Determine the (X, Y) coordinate at the center of the cell enclosing the given text.  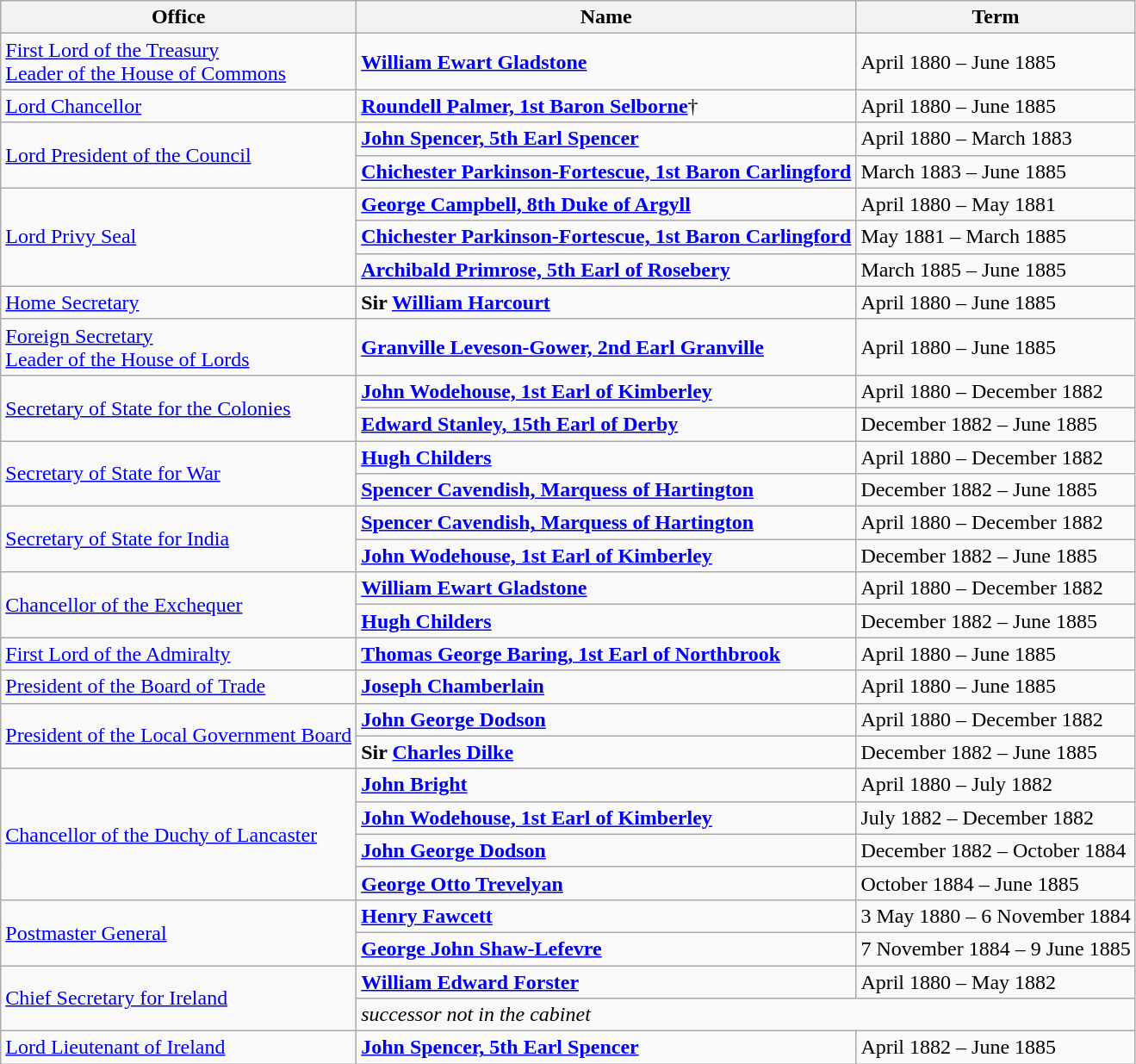
March 1885 – June 1885 (996, 270)
First Lord of the TreasuryLeader of the House of Commons (179, 62)
Joseph Chamberlain (606, 687)
Postmaster General (179, 932)
George Campbell, 8th Duke of Argyll (606, 204)
Chancellor of the Exchequer (179, 605)
April 1880 – July 1882 (996, 785)
William Edward Forster (606, 981)
Secretary of State for India (179, 539)
Lord Chancellor (179, 106)
Archibald Primrose, 5th Earl of Rosebery (606, 270)
May 1881 – March 1885 (996, 237)
Lord Lieutenant of Ireland (179, 1048)
Lord President of the Council (179, 155)
December 1882 – October 1884 (996, 850)
Edward Stanley, 15th Earl of Derby (606, 424)
3 May 1880 – 6 November 1884 (996, 916)
April 1880 – May 1882 (996, 981)
Home Secretary (179, 302)
Name (606, 17)
July 1882 – December 1882 (996, 818)
7 November 1884 – 9 June 1885 (996, 949)
President of the Board of Trade (179, 687)
April 1882 – June 1885 (996, 1048)
Secretary of State for War (179, 474)
George John Shaw-Lefevre (606, 949)
April 1880 – March 1883 (996, 139)
successor not in the cabinet (746, 1015)
Roundell Palmer, 1st Baron Selborne† (606, 106)
Sir Charles Dilke (606, 752)
First Lord of the Admiralty (179, 654)
Granville Leveson-Gower, 2nd Earl Granville (606, 346)
Foreign SecretaryLeader of the House of Lords (179, 346)
March 1883 – June 1885 (996, 171)
Thomas George Baring, 1st Earl of Northbrook (606, 654)
Term (996, 17)
Secretary of State for the Colonies (179, 408)
George Otto Trevelyan (606, 883)
John Bright (606, 785)
Chief Secretary for Ireland (179, 998)
Sir William Harcourt (606, 302)
October 1884 – June 1885 (996, 883)
Henry Fawcett (606, 916)
President of the Local Government Board (179, 736)
Chancellor of the Duchy of Lancaster (179, 834)
Lord Privy Seal (179, 237)
April 1880 – May 1881 (996, 204)
Office (179, 17)
